Output the [x, y] coordinate of the center of the cell containing the given text.  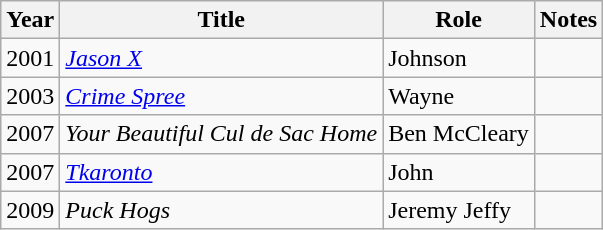
Johnson [459, 58]
Crime Spree [222, 96]
Jeremy Jeffy [459, 210]
2003 [30, 96]
2009 [30, 210]
Jason X [222, 58]
Title [222, 20]
Year [30, 20]
Puck Hogs [222, 210]
2001 [30, 58]
Tkaronto [222, 172]
Your Beautiful Cul de Sac Home [222, 134]
Wayne [459, 96]
John [459, 172]
Notes [568, 20]
Ben McCleary [459, 134]
Role [459, 20]
